Detect which cell encompasses the target text, then output its [x, y] center coordinate. 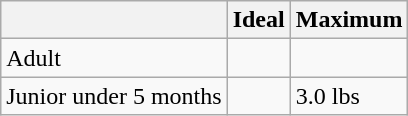
Junior under 5 months [114, 96]
Maximum [349, 20]
3.0 lbs [349, 96]
Adult [114, 58]
Ideal [258, 20]
